Return (x, y) of the center of cell containing provided text 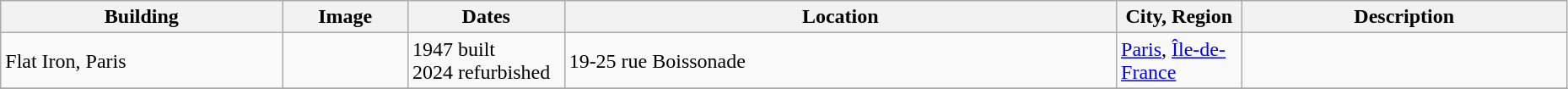
Building (142, 17)
City, Region (1179, 17)
1947 built2024 refurbished (486, 61)
Image (346, 17)
Description (1404, 17)
19-25 rue Boissonade (840, 61)
Dates (486, 17)
Flat Iron, Paris (142, 61)
Location (840, 17)
Paris, Île-de-France (1179, 61)
